From the cell containing the given text, extract its center point as (X, Y) coordinate. 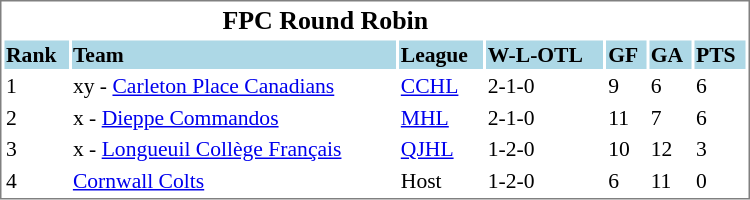
x - Dieppe Commandos (234, 118)
Cornwall Colts (234, 180)
10 (626, 149)
League (441, 54)
GA (670, 54)
12 (670, 149)
2 (36, 118)
7 (670, 118)
x - Longueuil Collège Français (234, 149)
0 (720, 180)
GF (626, 54)
Team (234, 54)
FPC Round Robin (325, 20)
W-L-OTL (544, 54)
PTS (720, 54)
xy - Carleton Place Canadians (234, 86)
1 (36, 86)
Rank (36, 54)
QJHL (441, 149)
MHL (441, 118)
4 (36, 180)
CCHL (441, 86)
Host (441, 180)
9 (626, 86)
